Return (x, y) of the center of cell containing provided text 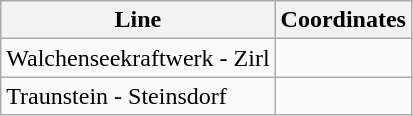
Walchenseekraftwerk - Zirl (138, 58)
Line (138, 20)
Traunstein - Steinsdorf (138, 96)
Coordinates (343, 20)
